For the text-containing cell, return its midpoint in [X, Y] coordinate format. 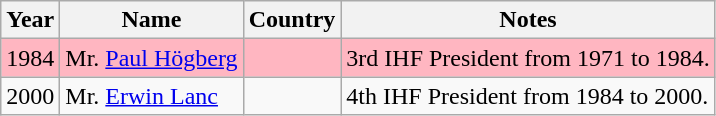
4th IHF President from 1984 to 2000. [528, 96]
3rd IHF President from 1971 to 1984. [528, 58]
Notes [528, 20]
Mr. Erwin Lanc [152, 96]
Name [152, 20]
Country [292, 20]
2000 [30, 96]
1984 [30, 58]
Mr. Paul Högberg [152, 58]
Year [30, 20]
